Identify which cell holds the provided text, then report its (X, Y) central coordinate. 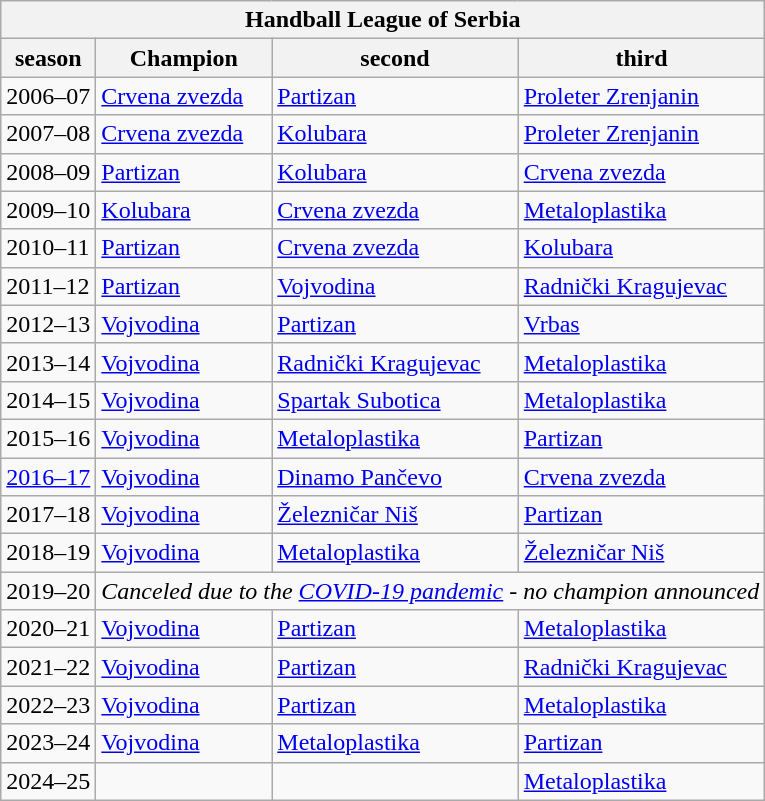
Spartak Subotica (395, 400)
2021–22 (48, 667)
Dinamo Pančevo (395, 477)
2008–09 (48, 172)
season (48, 58)
Canceled due to the COVID-19 pandemic - no champion announced (430, 591)
Champion (184, 58)
2023–24 (48, 743)
2006–07 (48, 96)
second (395, 58)
2010–11 (48, 248)
Vrbas (642, 324)
2007–08 (48, 134)
2014–15 (48, 400)
2024–25 (48, 781)
2013–14 (48, 362)
2016–17 (48, 477)
2009–10 (48, 210)
2020–21 (48, 629)
Handball League of Serbia (383, 20)
2017–18 (48, 515)
third (642, 58)
2012–13 (48, 324)
2011–12 (48, 286)
2018–19 (48, 553)
2022–23 (48, 705)
2015–16 (48, 438)
2019–20 (48, 591)
